Return (x, y) of the center of cell containing provided text 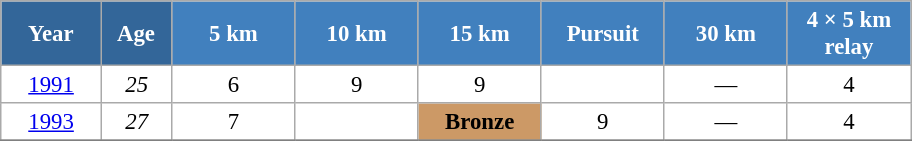
15 km (480, 34)
10 km (356, 34)
27 (136, 122)
30 km (726, 34)
Year (52, 34)
Pursuit (602, 34)
Bronze (480, 122)
Age (136, 34)
1991 (52, 85)
25 (136, 85)
6 (234, 85)
5 km (234, 34)
4 × 5 km relay (848, 34)
7 (234, 122)
1993 (52, 122)
